Return the (X, Y) coordinate for the center point of the cell that contains the specified text.  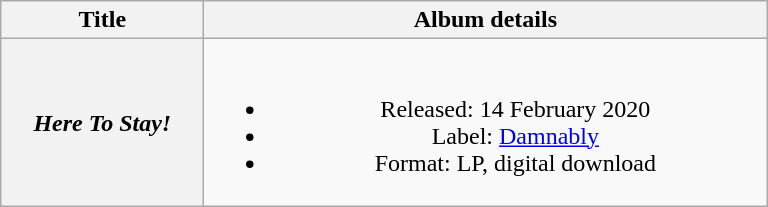
Released: 14 February 2020Label: DamnablyFormat: LP, digital download (486, 122)
Title (102, 20)
Album details (486, 20)
Here To Stay! (102, 122)
